Extract the (x, y) coordinate from the center of the cell holding the provided text.  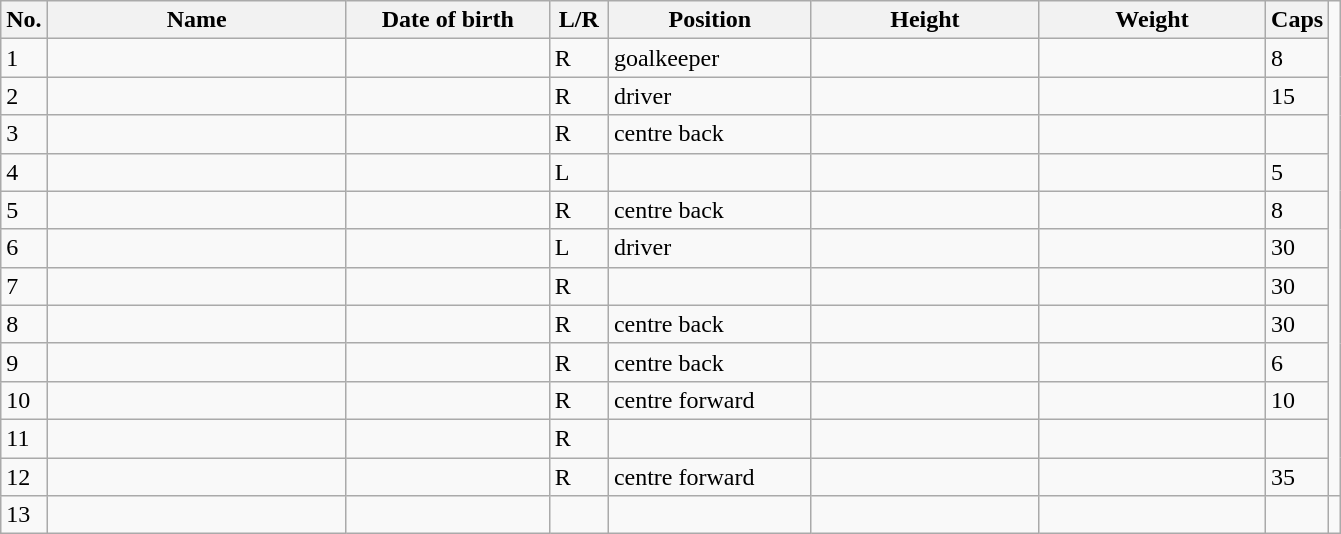
Position (710, 20)
12 (24, 477)
4 (24, 172)
2 (24, 96)
No. (24, 20)
Name (196, 20)
35 (1298, 477)
L/R (578, 20)
Caps (1298, 20)
Height (924, 20)
7 (24, 286)
9 (24, 362)
1 (24, 58)
goalkeeper (710, 58)
11 (24, 438)
3 (24, 134)
15 (1298, 96)
Weight (1152, 20)
13 (24, 515)
Date of birth (448, 20)
